Scan for the cell matching the given text and deliver its [X, Y] coordinate at center. 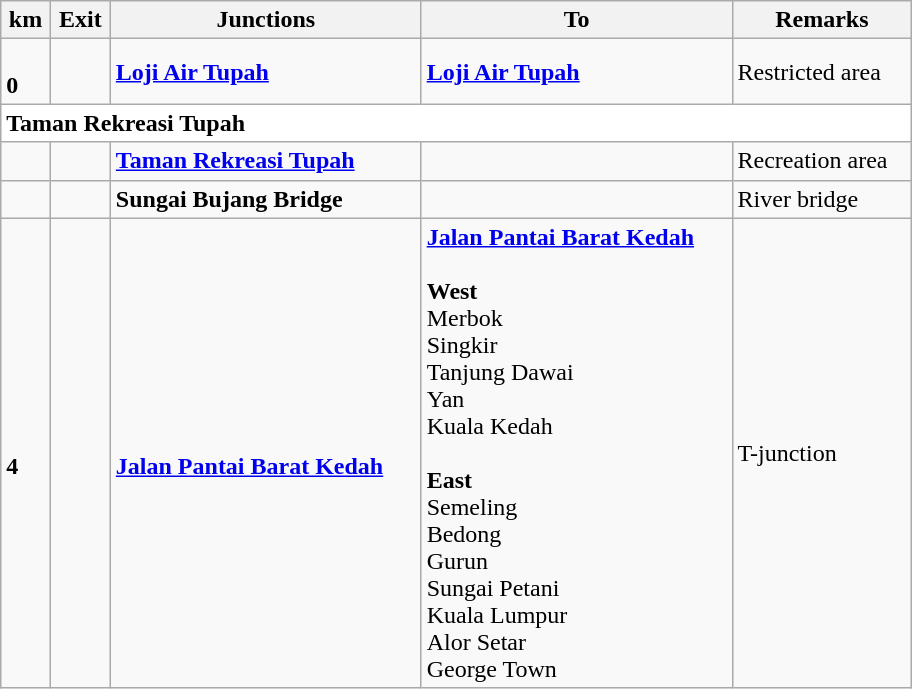
River bridge [822, 199]
0 [26, 72]
Jalan Pantai Barat KedahWestMerbokSingkirTanjung DawaiYanKuala KedahEastSemelingBedong GurunSungai Petani Kuala Lumpur Alor Setar George Town [576, 453]
Exit [80, 20]
To [576, 20]
Remarks [822, 20]
Recreation area [822, 161]
Jalan Pantai Barat Kedah [266, 453]
Sungai Bujang Bridge [266, 199]
4 [26, 453]
km [26, 20]
Junctions [266, 20]
T-junction [822, 453]
Restricted area [822, 72]
